Output the [X, Y] coordinate of the center of the cell containing the given text.  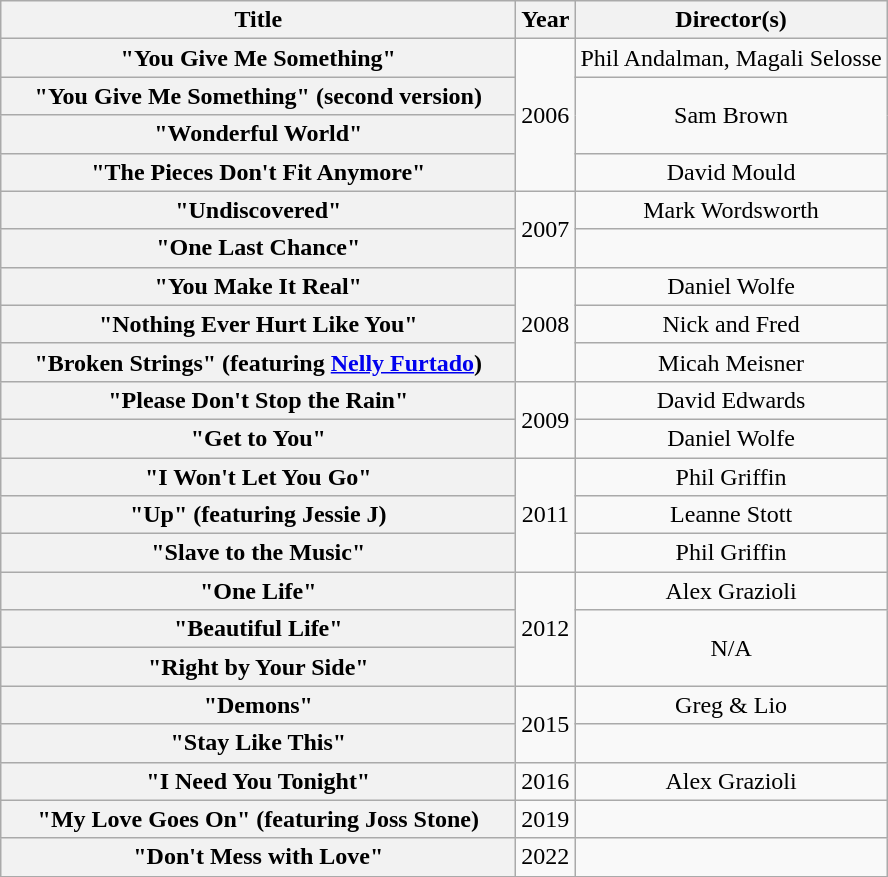
2007 [546, 229]
2015 [546, 724]
"Get to You" [258, 438]
N/A [731, 648]
"One Life" [258, 591]
"I Won't Let You Go" [258, 477]
2019 [546, 819]
Sam Brown [731, 115]
Greg & Lio [731, 705]
Leanne Stott [731, 515]
"Slave to the Music" [258, 553]
"Demons" [258, 705]
Title [258, 20]
Director(s) [731, 20]
"Please Don't Stop the Rain" [258, 400]
"Right by Your Side" [258, 667]
2011 [546, 515]
"One Last Chance" [258, 248]
"My Love Goes On" (featuring Joss Stone) [258, 819]
2009 [546, 419]
2022 [546, 857]
"Undiscovered" [258, 210]
"Wonderful World" [258, 134]
Year [546, 20]
2012 [546, 629]
"Don't Mess with Love" [258, 857]
2016 [546, 781]
"Nothing Ever Hurt Like You" [258, 324]
"I Need You Tonight" [258, 781]
"Stay Like This" [258, 743]
2008 [546, 324]
"You Give Me Something" (second version) [258, 96]
"You Give Me Something" [258, 58]
Nick and Fred [731, 324]
Mark Wordsworth [731, 210]
"The Pieces Don't Fit Anymore" [258, 172]
David Edwards [731, 400]
2006 [546, 115]
David Mould [731, 172]
Micah Meisner [731, 362]
Phil Andalman, Magali Selosse [731, 58]
"Up" (featuring Jessie J) [258, 515]
"You Make It Real" [258, 286]
"Beautiful Life" [258, 629]
"Broken Strings" (featuring Nelly Furtado) [258, 362]
